Determine the [X, Y] coordinate at the center of the cell enclosing the given text.  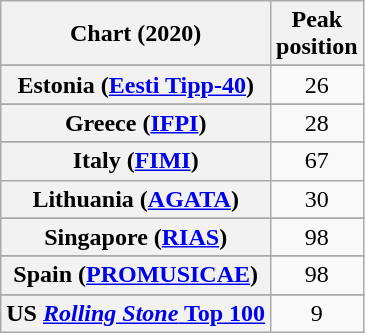
26 [317, 85]
Estonia (Eesti Tipp-40) [136, 85]
30 [317, 199]
Lithuania (AGATA) [136, 199]
Peakposition [317, 34]
Italy (FIMI) [136, 161]
Greece (IFPI) [136, 123]
US Rolling Stone Top 100 [136, 313]
Spain (PROMUSICAE) [136, 275]
Singapore (RIAS) [136, 237]
28 [317, 123]
Chart (2020) [136, 34]
67 [317, 161]
9 [317, 313]
